Return the [X, Y] coordinate for the center point of the cell that contains the specified text.  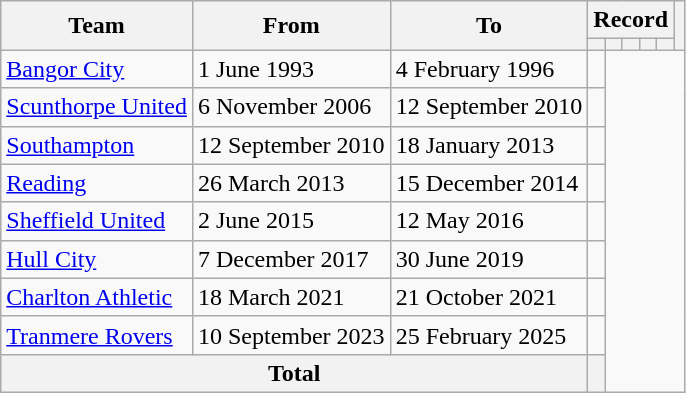
7 December 2017 [291, 259]
Sheffield United [97, 221]
18 January 2013 [489, 145]
15 December 2014 [489, 183]
Charlton Athletic [97, 297]
Hull City [97, 259]
From [291, 26]
30 June 2019 [489, 259]
Team [97, 26]
4 February 1996 [489, 69]
12 May 2016 [489, 221]
2 June 2015 [291, 221]
Record [631, 20]
Scunthorpe United [97, 107]
26 March 2013 [291, 183]
18 March 2021 [291, 297]
Tranmere Rovers [97, 335]
6 November 2006 [291, 107]
25 February 2025 [489, 335]
Southampton [97, 145]
21 October 2021 [489, 297]
10 September 2023 [291, 335]
1 June 1993 [291, 69]
To [489, 26]
Total [294, 373]
Bangor City [97, 69]
Reading [97, 183]
